Provide the [X, Y] coordinate of the cell's center where the given text is located.  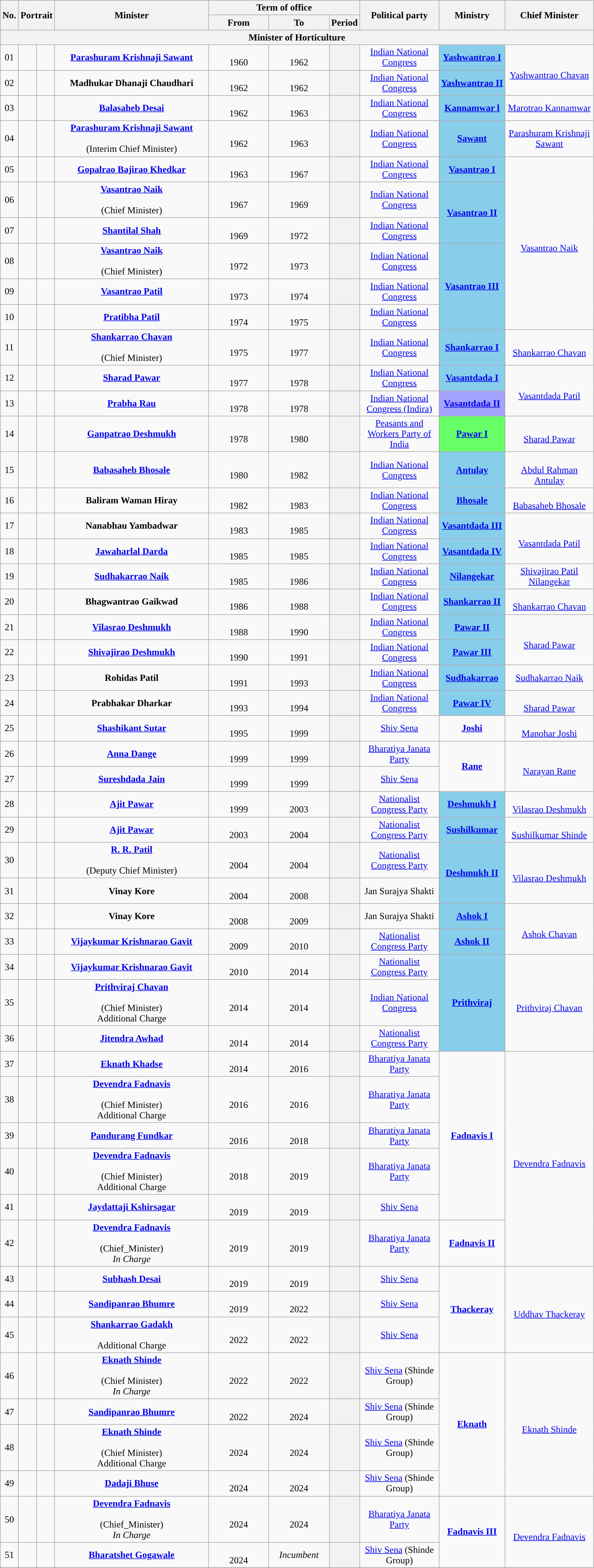
Portrait [37, 15]
Vasantrao II [472, 213]
Sawant [472, 139]
Shantilal Shah [131, 230]
Bharatshet Gogawale [131, 1555]
28 [9, 804]
Bhagwantrao Gaikwad [131, 602]
Subhash Desai [131, 1279]
Pawar III [472, 652]
37 [9, 1063]
27 [9, 779]
22 [9, 652]
Prabhakar Dharkar [131, 703]
45 [9, 1335]
Sushilkumar Shinde [549, 830]
12 [9, 378]
14 [9, 434]
Vasantdada III [472, 526]
31 [9, 891]
15 [9, 470]
Bhosale [472, 501]
Eknath Shinde (Chief Minister)In Charge [131, 1376]
Yashwantrao Chavan [549, 70]
43 [9, 1279]
Peasants and Workers Party of India [399, 434]
18 [9, 551]
Shivajirao Deshmukh [131, 652]
Deshmukh II [472, 873]
Shankarrao II [472, 602]
46 [9, 1376]
R. R. Patil (Deputy Chief Minister) [131, 860]
Pandurang Fundkar [131, 1135]
Rohidas Patil [131, 677]
Political party [399, 15]
Minister of Horticulture [297, 37]
Fadnavis I [472, 1135]
Vasantrao I [472, 169]
01 [9, 58]
Prabha Rau [131, 403]
Pawar I [472, 434]
48 [9, 1447]
Thackeray [472, 1310]
Vasantrao Patil [131, 291]
07 [9, 230]
41 [9, 1207]
Period [345, 23]
Shivajirao Patil Nilangekar [549, 576]
51 [9, 1555]
Rane [472, 766]
Pratibha Patil [131, 317]
39 [9, 1135]
Eknath [472, 1424]
21 [9, 627]
Pawar IV [472, 703]
Ashok II [472, 941]
1960 [239, 58]
25 [9, 728]
32 [9, 916]
16 [9, 501]
Manohar Joshi [549, 728]
30 [9, 860]
33 [9, 941]
Minister [131, 15]
Kannamwar l [472, 108]
Antulay [472, 470]
Shashikant Sutar [131, 728]
1995 [239, 728]
Vasantdada IV [472, 551]
Joshi [472, 728]
42 [9, 1243]
29 [9, 830]
Indian National Congress (Indira) [399, 403]
26 [9, 754]
Deshmukh I [472, 804]
Narayan Rane [549, 766]
Sureshdada Jain [131, 779]
13 [9, 403]
Vasantdada I [472, 378]
Prithviraj Chavan (Chief Minister)Additional Charge [131, 1003]
Eknath Shinde [549, 1424]
23 [9, 677]
Jaydattaji Kshirsagar [131, 1207]
Madhukar Dhanaji Chaudhari [131, 83]
24 [9, 703]
06 [9, 200]
Marotrao Kannamwar [549, 108]
Pawar II [472, 627]
Abdul Rahman Antulay [549, 470]
Shankarrao Gadakh Additional Charge [131, 1335]
Ashok Chavan [549, 929]
40 [9, 1171]
Balasaheb Desai [131, 108]
04 [9, 139]
Yashwantrao II [472, 83]
Gopalrao Bajirao Khedkar [131, 169]
No. [9, 15]
Vasantrao Naik [549, 243]
47 [9, 1412]
Ganpatrao Deshmukh [131, 434]
Shankarrao I [472, 348]
Fadnavis II [472, 1243]
Ministry [472, 15]
09 [9, 291]
10 [9, 317]
Ashok I [472, 916]
Fadnavis III [472, 1532]
Shankarrao Chavan (Chief Minister) [131, 348]
20 [9, 602]
Eknath Khadse [131, 1063]
Uddhav Thackeray [549, 1310]
50 [9, 1519]
11 [9, 348]
Jitendra Awhad [131, 1039]
36 [9, 1039]
Prithviraj Chavan [549, 1003]
Vasantrao III [472, 286]
Jawaharlal Darda [131, 551]
08 [9, 261]
1994 [299, 703]
17 [9, 526]
From [239, 23]
19 [9, 576]
03 [9, 108]
Baliram Waman Hiray [131, 501]
Sushilkumar [472, 830]
35 [9, 1003]
Incumbent [299, 1555]
Term of office [284, 8]
38 [9, 1099]
Anna Dange [131, 754]
To [299, 23]
34 [9, 967]
49 [9, 1483]
02 [9, 83]
Sudhakarrao [472, 677]
44 [9, 1304]
Eknath Shinde (Chief Minister) Additional Charge [131, 1447]
05 [9, 169]
Nanabhau Yambadwar [131, 526]
Parashuram Krishnaji Sawant (Interim Chief Minister) [131, 139]
Vasantdada II [472, 403]
Yashwantrao I [472, 58]
Dadaji Bhuse [131, 1483]
Nilangekar [472, 576]
Chief Minister [549, 15]
Prithviraj [472, 1003]
